Output the (x, y) coordinate of the center of the cell containing the given text.  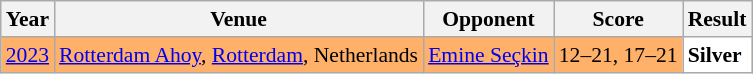
Emine Seçkin (488, 55)
12–21, 17–21 (618, 55)
Silver (718, 55)
Venue (238, 19)
2023 (28, 55)
Score (618, 19)
Year (28, 19)
Result (718, 19)
Opponent (488, 19)
Rotterdam Ahoy, Rotterdam, Netherlands (238, 55)
